Detect which cell encompasses the target text, then output its (x, y) center coordinate. 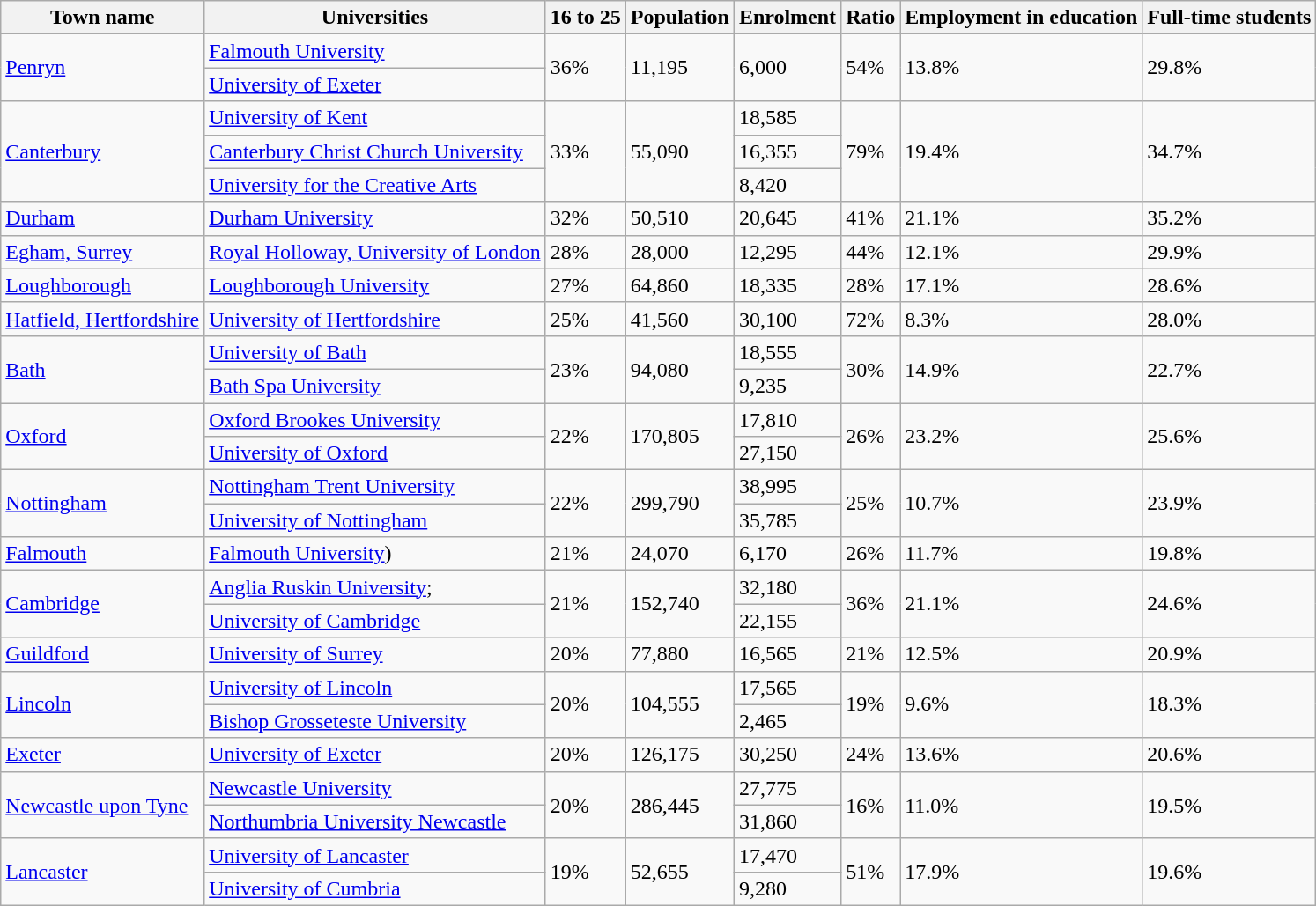
28.0% (1230, 319)
23.9% (1230, 504)
17,810 (787, 420)
12.1% (1022, 252)
32% (585, 218)
9.6% (1022, 704)
22,155 (787, 621)
Full-time students (1230, 18)
Oxford Brookes University (375, 420)
University of Surrey (375, 654)
Egham, Surrey (102, 252)
286,445 (680, 805)
44% (870, 252)
23.2% (1022, 437)
24,070 (680, 554)
6,000 (787, 68)
94,080 (680, 369)
104,555 (680, 704)
Lancaster (102, 872)
19.5% (1230, 805)
Enrolment (787, 18)
Canterbury Christ Church University (375, 151)
18,555 (787, 352)
54% (870, 68)
Penryn (102, 68)
Newcastle University (375, 788)
Falmouth University (375, 51)
8.3% (1022, 319)
35.2% (1230, 218)
41,560 (680, 319)
64,860 (680, 285)
55,090 (680, 151)
Guildford (102, 654)
79% (870, 151)
Town name (102, 18)
77,880 (680, 654)
28.6% (1230, 285)
13.8% (1022, 68)
University of Cumbria (375, 888)
Royal Holloway, University of London (375, 252)
8,420 (787, 185)
30% (870, 369)
18.3% (1230, 704)
17.1% (1022, 285)
27% (585, 285)
10.7% (1022, 504)
22.7% (1230, 369)
University of Cambridge (375, 621)
25.6% (1230, 437)
12.5% (1022, 654)
University of Hertfordshire (375, 319)
72% (870, 319)
Employment in education (1022, 18)
Newcastle upon Tyne (102, 805)
35,785 (787, 520)
Population (680, 18)
Bath (102, 369)
Bath Spa University (375, 386)
Cambridge (102, 604)
17,470 (787, 855)
32,180 (787, 587)
Ratio (870, 18)
29.9% (1230, 252)
University of Oxford (375, 453)
17.9% (1022, 872)
23% (585, 369)
299,790 (680, 504)
13.6% (1022, 755)
19.8% (1230, 554)
Hatfield, Hertfordshire (102, 319)
9,235 (787, 386)
20.6% (1230, 755)
50,510 (680, 218)
170,805 (680, 437)
27,775 (787, 788)
University of Kent (375, 118)
Loughborough University (375, 285)
17,565 (787, 688)
18,585 (787, 118)
Bishop Grosseteste University (375, 721)
Universities (375, 18)
University of Bath (375, 352)
Anglia Ruskin University; (375, 587)
126,175 (680, 755)
16,355 (787, 151)
14.9% (1022, 369)
12,295 (787, 252)
33% (585, 151)
24.6% (1230, 604)
24% (870, 755)
16% (870, 805)
38,995 (787, 487)
18,335 (787, 285)
Nottingham Trent University (375, 487)
31,860 (787, 821)
Durham University (375, 218)
16 to 25 (585, 18)
Exeter (102, 755)
30,250 (787, 755)
University for the Creative Arts (375, 185)
University of Nottingham (375, 520)
Loughborough (102, 285)
19.6% (1230, 872)
University of Lincoln (375, 688)
6,170 (787, 554)
52,655 (680, 872)
29.8% (1230, 68)
11.7% (1022, 554)
28,000 (680, 252)
20.9% (1230, 654)
2,465 (787, 721)
Canterbury (102, 151)
Lincoln (102, 704)
20,645 (787, 218)
Falmouth (102, 554)
16,565 (787, 654)
152,740 (680, 604)
Nottingham (102, 504)
Oxford (102, 437)
27,150 (787, 453)
University of Lancaster (375, 855)
19.4% (1022, 151)
Northumbria University Newcastle (375, 821)
41% (870, 218)
Durham (102, 218)
11,195 (680, 68)
34.7% (1230, 151)
9,280 (787, 888)
Falmouth University) (375, 554)
11.0% (1022, 805)
30,100 (787, 319)
51% (870, 872)
